Return the (X, Y) coordinate for the center point of the cell that contains the specified text.  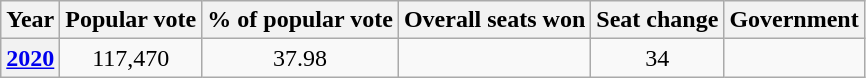
Popular vote (131, 20)
Seat change (658, 20)
117,470 (131, 58)
37.98 (300, 58)
% of popular vote (300, 20)
2020 (30, 58)
Overall seats won (494, 20)
Year (30, 20)
34 (658, 58)
Government (794, 20)
